Provide the [x, y] coordinate of the cell's center where the given text is located.  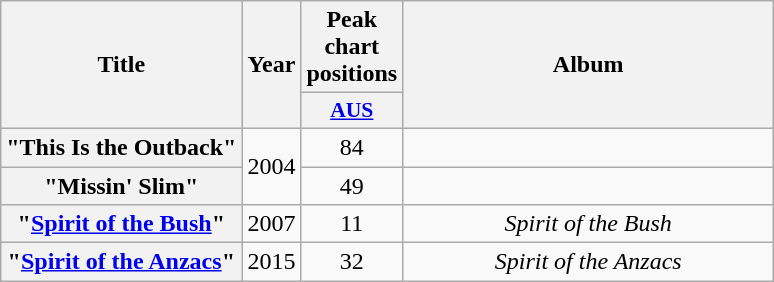
Year [272, 65]
"Spirit of the Bush" [122, 224]
Title [122, 65]
49 [352, 185]
Peak chart positions [352, 47]
Album [588, 65]
2007 [272, 224]
Spirit of the Anzacs [588, 262]
11 [352, 224]
84 [352, 147]
32 [352, 262]
2004 [272, 166]
Spirit of the Bush [588, 224]
"Missin' Slim" [122, 185]
"Spirit of the Anzacs" [122, 262]
2015 [272, 262]
"This Is the Outback" [122, 147]
AUS [352, 111]
